From the cell containing the given text, extract its center point as (x, y) coordinate. 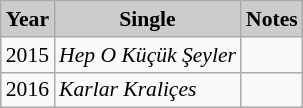
Notes (272, 19)
2015 (28, 55)
Single (148, 19)
Hep O Küçük Şeyler (148, 55)
Karlar Kraliçes (148, 90)
2016 (28, 90)
Year (28, 19)
